Capture the cell that displays the provided text and extract its [X, Y] central coordinate. 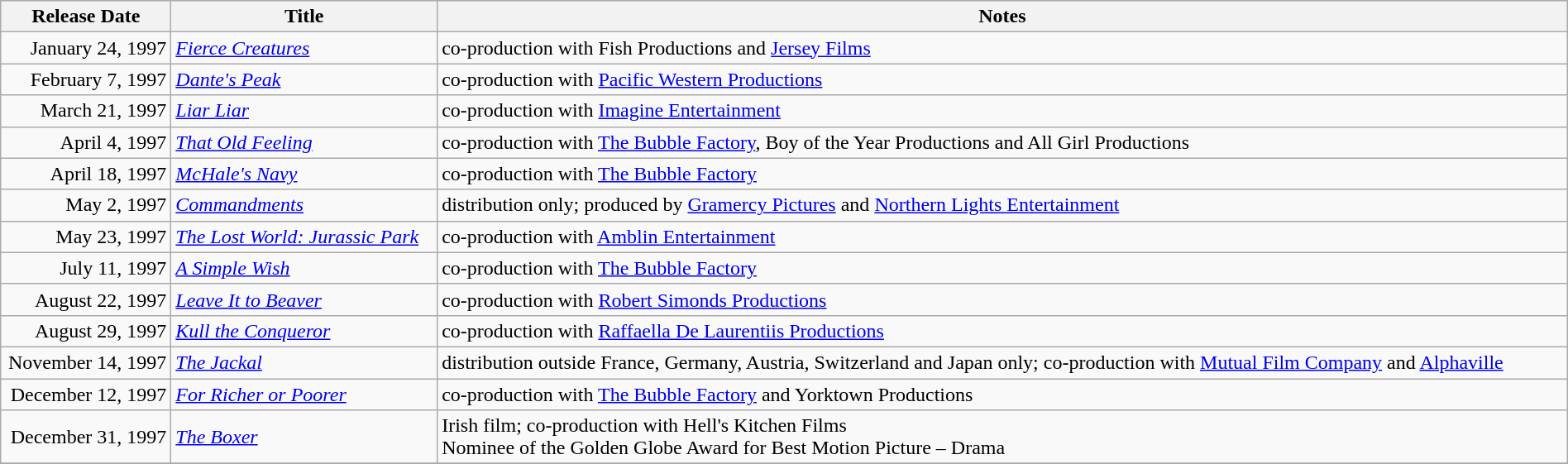
August 22, 1997 [86, 299]
distribution outside France, Germany, Austria, Switzerland and Japan only; co-production with Mutual Film Company and Alphaville [1002, 362]
Irish film; co-production with Hell's Kitchen FilmsNominee of the Golden Globe Award for Best Motion Picture – Drama [1002, 437]
For Richer or Poorer [304, 395]
January 24, 1997 [86, 48]
Kull the Conqueror [304, 331]
February 7, 1997 [86, 79]
co-production with The Bubble Factory, Boy of the Year Productions and All Girl Productions [1002, 142]
co-production with Robert Simonds Productions [1002, 299]
That Old Feeling [304, 142]
December 31, 1997 [86, 437]
April 4, 1997 [86, 142]
May 23, 1997 [86, 237]
April 18, 1997 [86, 174]
Title [304, 17]
The Boxer [304, 437]
co-production with The Bubble Factory and Yorktown Productions [1002, 395]
May 2, 1997 [86, 205]
co-production with Pacific Western Productions [1002, 79]
Fierce Creatures [304, 48]
March 21, 1997 [86, 111]
co-production with Imagine Entertainment [1002, 111]
The Lost World: Jurassic Park [304, 237]
McHale's Navy [304, 174]
co-production with Amblin Entertainment [1002, 237]
Leave It to Beaver [304, 299]
distribution only; produced by Gramercy Pictures and Northern Lights Entertainment [1002, 205]
co-production with Fish Productions and Jersey Films [1002, 48]
Dante's Peak [304, 79]
December 12, 1997 [86, 395]
August 29, 1997 [86, 331]
Liar Liar [304, 111]
Release Date [86, 17]
Commandments [304, 205]
The Jackal [304, 362]
co-production with Raffaella De Laurentiis Productions [1002, 331]
November 14, 1997 [86, 362]
July 11, 1997 [86, 268]
A Simple Wish [304, 268]
Notes [1002, 17]
